Extract the [x, y] coordinate from the center of the cell holding the provided text.  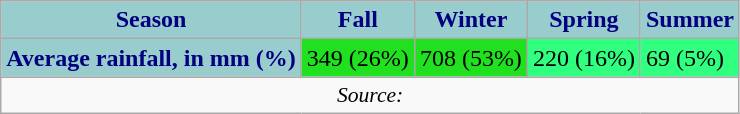
Spring [584, 20]
69 (5%) [690, 58]
Fall [358, 20]
Season [152, 20]
Source: [370, 95]
Winter [470, 20]
Average rainfall, in mm (%) [152, 58]
220 (16%) [584, 58]
708 (53%) [470, 58]
349 (26%) [358, 58]
Summer [690, 20]
